Return the (X, Y) coordinate for the center point of the cell that contains the specified text.  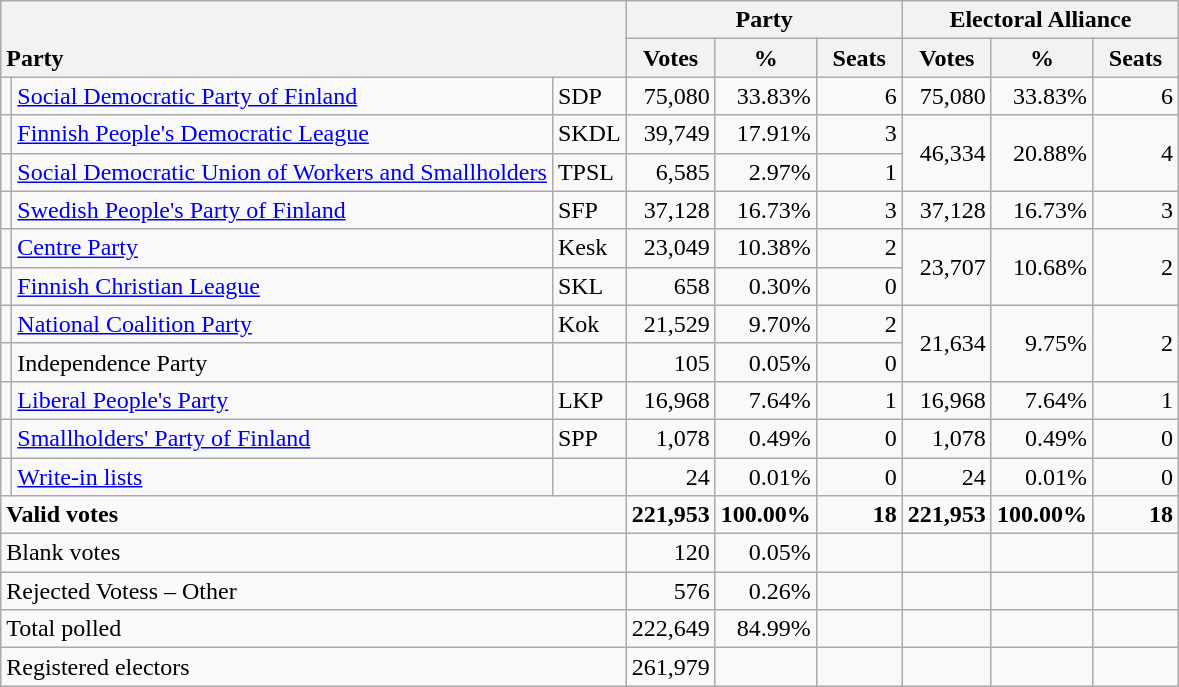
SDP (589, 96)
20.88% (1042, 153)
Centre Party (282, 248)
10.68% (1042, 267)
23,049 (670, 248)
0.30% (766, 286)
Total polled (314, 629)
Smallholders' Party of Finland (282, 438)
Blank votes (314, 553)
Social Democratic Union of Workers and Smallholders (282, 172)
105 (670, 362)
120 (670, 553)
Independence Party (282, 362)
21,634 (946, 343)
658 (670, 286)
576 (670, 591)
9.75% (1042, 343)
Write-in lists (282, 477)
0.26% (766, 591)
Valid votes (314, 515)
Kok (589, 324)
10.38% (766, 248)
LKP (589, 400)
Finnish Christian League (282, 286)
TPSL (589, 172)
39,749 (670, 134)
6,585 (670, 172)
Social Democratic Party of Finland (282, 96)
Swedish People's Party of Finland (282, 210)
SFP (589, 210)
SPP (589, 438)
17.91% (766, 134)
SKL (589, 286)
21,529 (670, 324)
Electoral Alliance (1040, 20)
4 (1135, 153)
84.99% (766, 629)
Rejected Votess – Other (314, 591)
9.70% (766, 324)
2.97% (766, 172)
222,649 (670, 629)
261,979 (670, 667)
Finnish People's Democratic League (282, 134)
SKDL (589, 134)
National Coalition Party (282, 324)
23,707 (946, 267)
Liberal People's Party (282, 400)
Registered electors (314, 667)
46,334 (946, 153)
Kesk (589, 248)
